Output the (X, Y) coordinate of the center of the cell containing the given text.  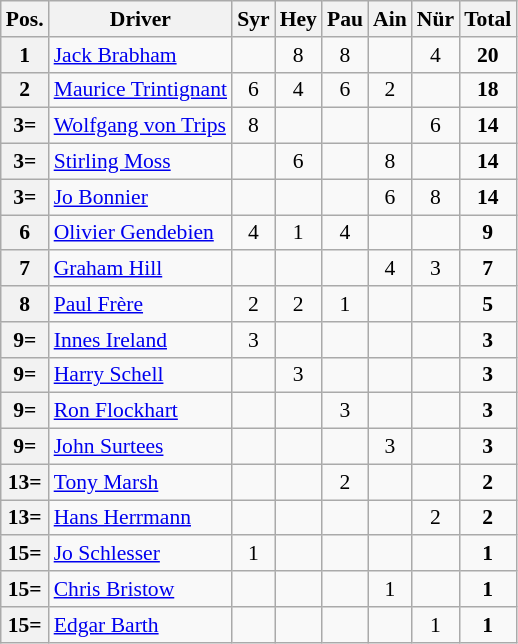
Driver (140, 19)
Innes Ireland (140, 340)
Syr (254, 19)
18 (488, 90)
Edgar Barth (140, 625)
Jo Schlesser (140, 554)
Chris Bristow (140, 589)
Graham Hill (140, 269)
Olivier Gendebien (140, 233)
Paul Frère (140, 304)
Total (488, 19)
Ain (390, 19)
Ron Flockhart (140, 411)
Nür (436, 19)
20 (488, 55)
John Surtees (140, 447)
5 (488, 304)
Hey (298, 19)
Jack Brabham (140, 55)
Tony Marsh (140, 482)
Maurice Trintignant (140, 90)
Jo Bonnier (140, 197)
Pos. (25, 19)
Wolfgang von Trips (140, 126)
9 (488, 233)
Pau (345, 19)
Stirling Moss (140, 162)
Harry Schell (140, 375)
Hans Herrmann (140, 518)
